From the cell containing the given text, extract its center point as [X, Y] coordinate. 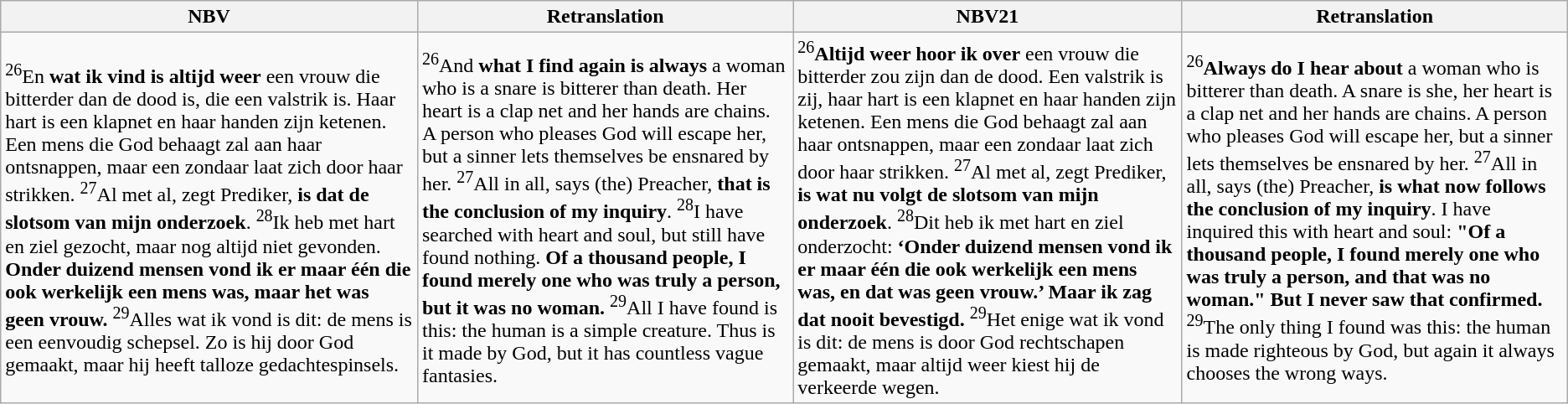
NBV21 [988, 17]
NBV [209, 17]
